Provide the [X, Y] coordinate of the cell's center where the given text is located.  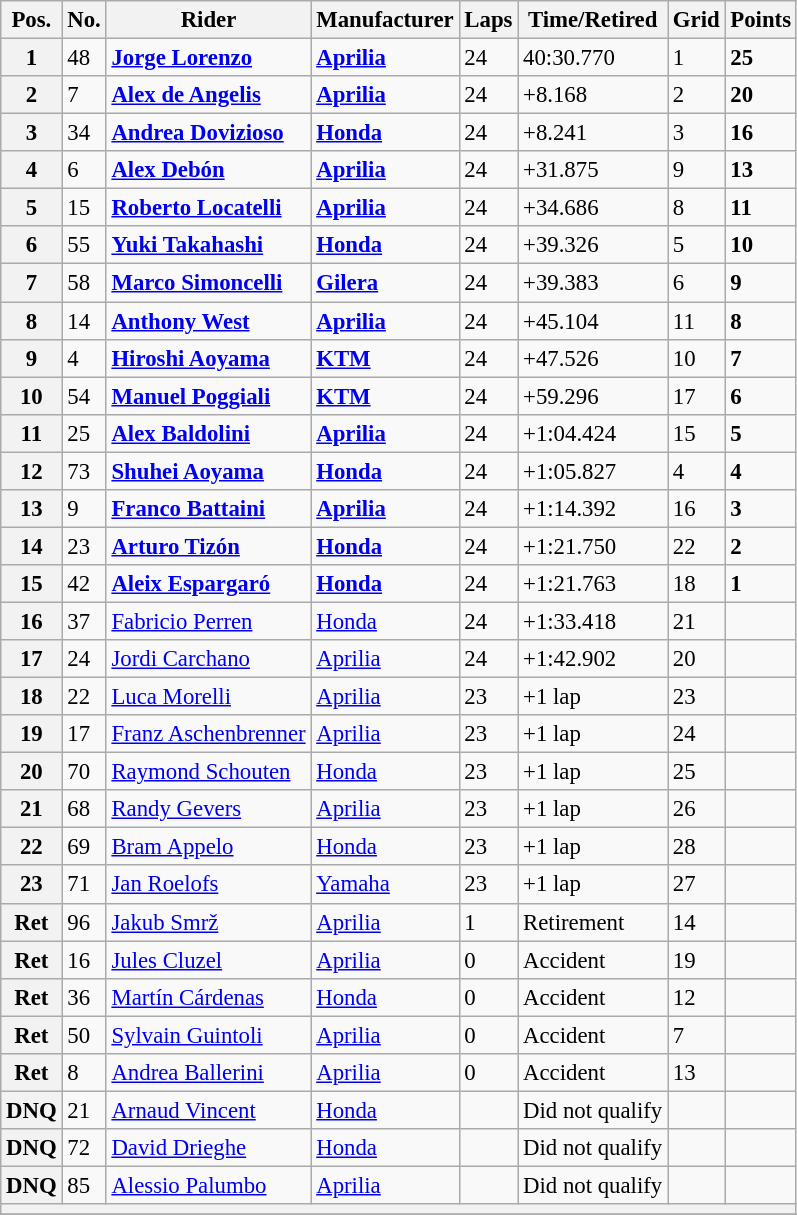
Luca Morelli [208, 697]
+1:21.763 [593, 584]
Alessio Palumbo [208, 1185]
Yuki Takahashi [208, 245]
69 [84, 847]
Randy Gevers [208, 809]
58 [84, 283]
Alex de Angelis [208, 95]
37 [84, 621]
+1:42.902 [593, 659]
42 [84, 584]
54 [84, 396]
Grid [696, 20]
David Drieghe [208, 1148]
Time/Retired [593, 20]
Pos. [32, 20]
+1:04.424 [593, 433]
+59.296 [593, 396]
+8.241 [593, 133]
+47.526 [593, 358]
48 [84, 58]
Manufacturer [385, 20]
Retirement [593, 922]
Franco Battaini [208, 509]
+39.383 [593, 283]
+1:05.827 [593, 471]
Laps [488, 20]
Rider [208, 20]
34 [84, 133]
96 [84, 922]
Arturo Tizón [208, 546]
Marco Simoncelli [208, 283]
Hiroshi Aoyama [208, 358]
Arnaud Vincent [208, 1110]
50 [84, 1035]
+39.326 [593, 245]
Manuel Poggiali [208, 396]
+31.875 [593, 170]
Bram Appelo [208, 847]
Alex Baldolini [208, 433]
36 [84, 997]
+1:14.392 [593, 509]
73 [84, 471]
Shuhei Aoyama [208, 471]
70 [84, 772]
28 [696, 847]
Martín Cárdenas [208, 997]
Raymond Schouten [208, 772]
Jakub Smrž [208, 922]
Jordi Carchano [208, 659]
+1:33.418 [593, 621]
Jules Cluzel [208, 960]
+34.686 [593, 208]
71 [84, 885]
55 [84, 245]
68 [84, 809]
Gilera [385, 283]
Anthony West [208, 321]
Alex Debón [208, 170]
+8.168 [593, 95]
Aleix Espargaró [208, 584]
+45.104 [593, 321]
No. [84, 20]
40:30.770 [593, 58]
Jorge Lorenzo [208, 58]
26 [696, 809]
Roberto Locatelli [208, 208]
Franz Aschenbrenner [208, 734]
+1:21.750 [593, 546]
Yamaha [385, 885]
Jan Roelofs [208, 885]
27 [696, 885]
Andrea Dovizioso [208, 133]
85 [84, 1185]
72 [84, 1148]
Fabricio Perren [208, 621]
Andrea Ballerini [208, 1073]
Sylvain Guintoli [208, 1035]
Points [760, 20]
